Return the [X, Y] coordinate for the center point of the cell that contains the specified text.  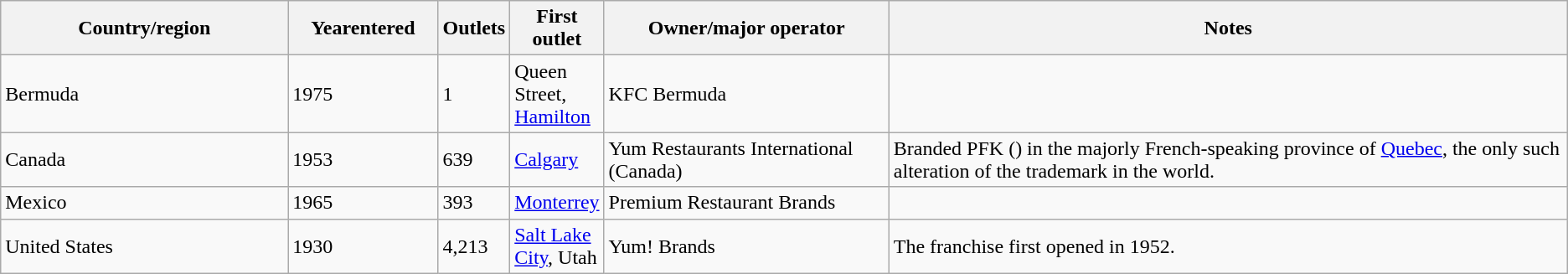
Yum Restaurants International (Canada) [746, 159]
Salt Lake City, Utah [557, 246]
1953 [364, 159]
Canada [144, 159]
First outlet [557, 28]
Yearentered [364, 28]
KFC Bermuda [746, 94]
Notes [1228, 28]
Bermuda [144, 94]
4,213 [474, 246]
The franchise first opened in 1952. [1228, 246]
1930 [364, 246]
Yum! Brands [746, 246]
Mexico [144, 203]
Country/region [144, 28]
Owner/major operator [746, 28]
Monterrey [557, 203]
393 [474, 203]
Calgary [557, 159]
Premium Restaurant Brands [746, 203]
Outlets [474, 28]
1965 [364, 203]
Queen Street, Hamilton [557, 94]
1 [474, 94]
1975 [364, 94]
United States [144, 246]
Branded PFK () in the majorly French-speaking province of Quebec, the only such alteration of the trademark in the world. [1228, 159]
639 [474, 159]
